Search for the cell housing the specified text and yield its [X, Y] center coordinate. 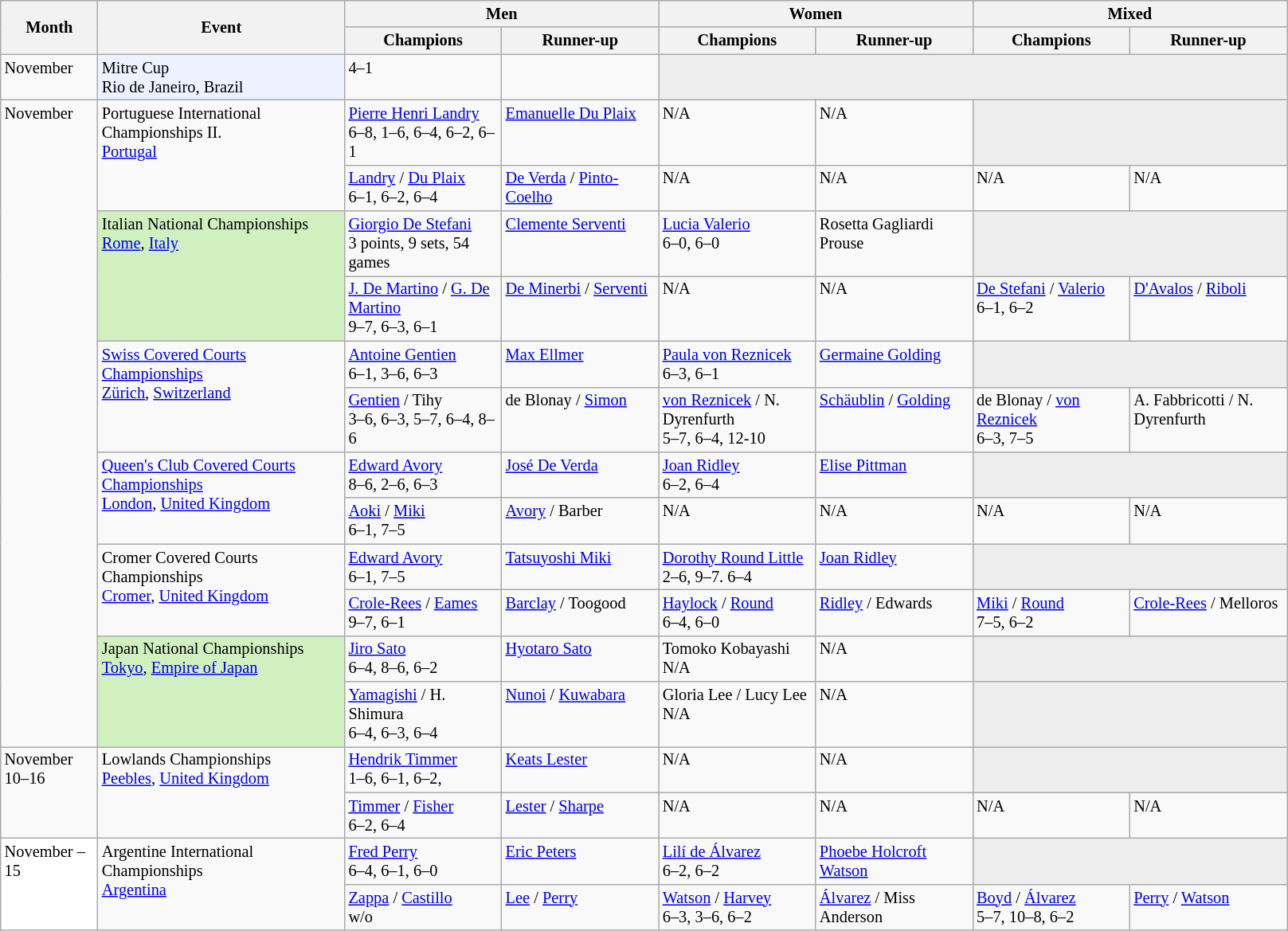
Mixed [1129, 14]
Avory / Barber [580, 521]
Barclay / Toogood [580, 612]
Lilí de Álvarez6–2, 6–2 [738, 861]
De Stefani / Valerio6–1, 6–2 [1051, 308]
Pierre Henri Landry6–8, 1–6, 6–4, 6–2, 6–1 [424, 132]
Timmer / Fisher6–2, 6–4 [424, 816]
Edward Avory8–6, 2–6, 6–3 [424, 475]
Argentine International ChampionshipsArgentina [221, 884]
Emanuelle Du Plaix [580, 132]
Zappa / Castillow/o [424, 907]
Nunoi / Kuwabara [580, 714]
Keats Lester [580, 769]
Landry / Du Plaix6–1, 6–2, 6–4 [424, 188]
Dorothy Round Little2–6, 9–7. 6–4 [738, 567]
Perry / Watson [1208, 907]
Lucia Valerio6–0, 6–0 [738, 244]
von Reznicek / N. Dyrenfurth5–7, 6–4, 12-10 [738, 420]
Fred Perry6–4, 6–1, 6–0 [424, 861]
Haylock / Round6–4, 6–0 [738, 612]
Paula von Reznicek6–3, 6–1 [738, 364]
Lee / Perry [580, 907]
Elise Pittman [894, 475]
Gentien / Tihy3–6, 6–3, 5–7, 6–4, 8–6 [424, 420]
Crole-Rees / Melloros [1208, 612]
Antoine Gentien6–1, 3–6, 6–3 [424, 364]
Women [816, 14]
Aoki / Miki6–1, 7–5 [424, 521]
José De Verda [580, 475]
Men [502, 14]
Gloria Lee / Lucy LeeN/A [738, 714]
Queen's Club Covered Courts ChampionshipsLondon, United Kingdom [221, 497]
Crole-Rees / Eames9–7, 6–1 [424, 612]
Mitre CupRio de Janeiro, Brazil [221, 77]
De Verda / Pinto-Coelho [580, 188]
de Blonay / Simon [580, 420]
Japan National ChampionshipsTokyo, Empire of Japan [221, 691]
A. Fabbricotti / N. Dyrenfurth [1208, 420]
D'Avalos / Riboli [1208, 308]
Italian National ChampionshipsRome, Italy [221, 276]
Clemente Serventi [580, 244]
Tomoko KobayashiN/A [738, 659]
Yamagishi / H. Shimura6–4, 6–3, 6–4 [424, 714]
Miki / Round7–5, 6–2 [1051, 612]
November 10–16 [49, 792]
De Minerbi / Serventi [580, 308]
November –15 [49, 884]
4–1 [424, 77]
Tatsuyoshi Miki [580, 567]
Eric Peters [580, 861]
Lester / Sharpe [580, 816]
Joan Ridley6–2, 6–4 [738, 475]
Jiro Sato6–4, 8–6, 6–2 [424, 659]
Rosetta Gagliardi Prouse [894, 244]
Giorgio De Stefani3 points, 9 sets, 54 games [424, 244]
Joan Ridley [894, 567]
Swiss Covered Courts ChampionshipsZürich, Switzerland [221, 397]
de Blonay / von Reznicek6–3, 7–5 [1051, 420]
Cromer Covered Courts ChampionshipsCromer, United Kingdom [221, 589]
Month [49, 27]
Hyotaro Sato [580, 659]
Max Ellmer [580, 364]
Event [221, 27]
Watson / Harvey6–3, 3–6, 6–2 [738, 907]
Álvarez / Miss Anderson [894, 907]
Lowlands ChampionshipsPeebles, United Kingdom [221, 792]
J. De Martino / G. De Martino9–7, 6–3, 6–1 [424, 308]
Boyd / Álvarez5–7, 10–8, 6–2 [1051, 907]
Ridley / Edwards [894, 612]
Phoebe Holcroft Watson [894, 861]
Hendrik Timmer1–6, 6–1, 6–2, [424, 769]
Edward Avory6–1, 7–5 [424, 567]
Portuguese International Championships II.Portugal [221, 155]
Germaine Golding [894, 364]
Schäublin / Golding [894, 420]
